Determine the (x, y) coordinate at the center of the cell enclosing the given text.  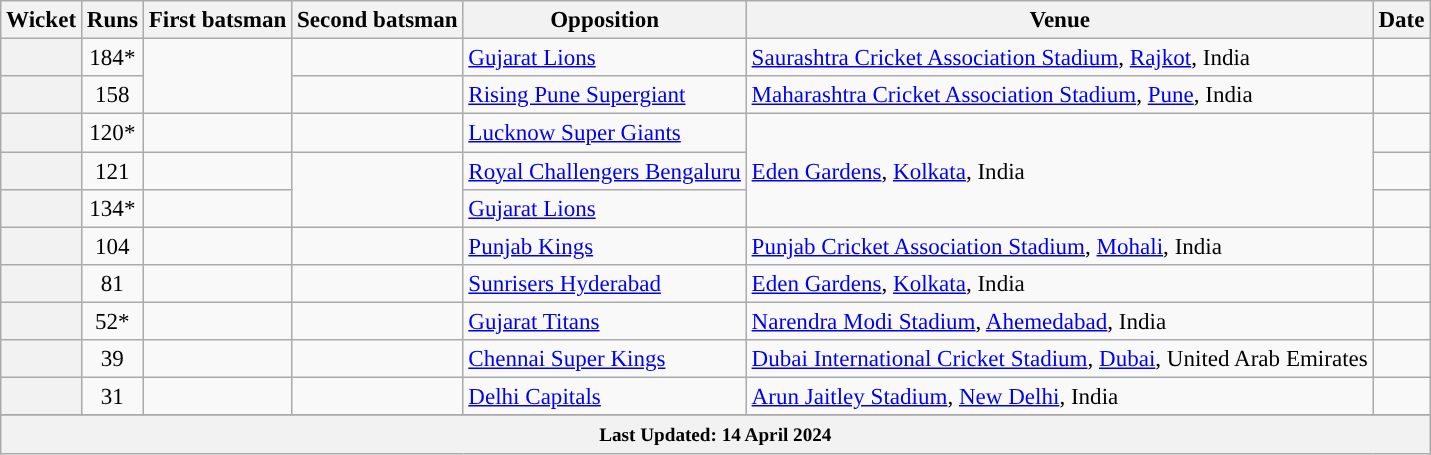
Punjab Cricket Association Stadium, Mohali, India (1060, 246)
Lucknow Super Giants (604, 133)
Second batsman (378, 20)
39 (112, 359)
Date (1402, 20)
Chennai Super Kings (604, 359)
104 (112, 246)
120* (112, 133)
Saurashtra Cricket Association Stadium, Rajkot, India (1060, 58)
Wicket (42, 20)
134* (112, 209)
Royal Challengers Bengaluru (604, 171)
Rising Pune Supergiant (604, 95)
52* (112, 322)
Venue (1060, 20)
31 (112, 397)
Opposition (604, 20)
Narendra Modi Stadium, Ahemedabad, India (1060, 322)
184* (112, 58)
81 (112, 284)
Sunrisers Hyderabad (604, 284)
Maharashtra Cricket Association Stadium, Pune, India (1060, 95)
Last Updated: 14 April 2024 (716, 435)
First batsman (217, 20)
Runs (112, 20)
Punjab Kings (604, 246)
Arun Jaitley Stadium, New Delhi, India (1060, 397)
Dubai International Cricket Stadium, Dubai, United Arab Emirates (1060, 359)
158 (112, 95)
121 (112, 171)
Gujarat Titans (604, 322)
Delhi Capitals (604, 397)
